Provide the (X, Y) coordinate of the cell's center where the given text is located.  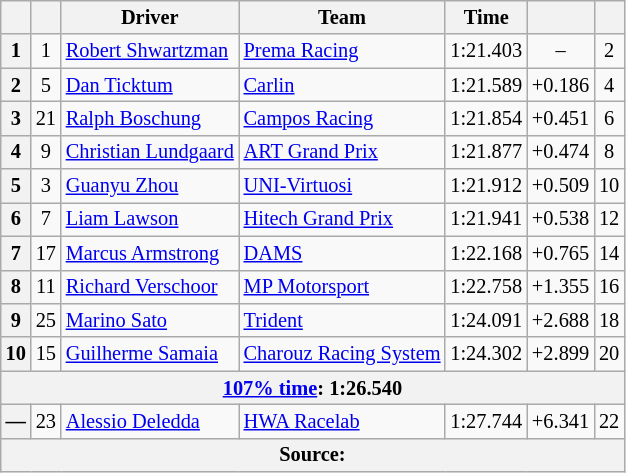
+0.474 (560, 152)
Guilherme Samaia (150, 354)
+0.509 (560, 186)
MP Motorsport (342, 287)
Time (486, 17)
20 (609, 354)
+2.688 (560, 320)
Source: (312, 455)
+0.186 (560, 85)
Driver (150, 17)
15 (46, 354)
Christian Lundgaard (150, 152)
1:21.854 (486, 118)
1:21.403 (486, 51)
1:22.758 (486, 287)
Guanyu Zhou (150, 186)
+0.538 (560, 219)
UNI-Virtuosi (342, 186)
Carlin (342, 85)
1:21.589 (486, 85)
+0.451 (560, 118)
23 (46, 421)
1:21.912 (486, 186)
DAMS (342, 253)
+2.899 (560, 354)
18 (609, 320)
1:21.877 (486, 152)
ART Grand Prix (342, 152)
1:27.744 (486, 421)
1:24.302 (486, 354)
Hitech Grand Prix (342, 219)
Richard Verschoor (150, 287)
11 (46, 287)
+1.355 (560, 287)
Trident (342, 320)
21 (46, 118)
17 (46, 253)
Alessio Deledda (150, 421)
– (560, 51)
107% time: 1:26.540 (312, 388)
1:24.091 (486, 320)
HWA Racelab (342, 421)
Campos Racing (342, 118)
Marcus Armstrong (150, 253)
Team (342, 17)
Ralph Boschung (150, 118)
12 (609, 219)
14 (609, 253)
Prema Racing (342, 51)
Charouz Racing System (342, 354)
Dan Ticktum (150, 85)
+0.765 (560, 253)
1:22.168 (486, 253)
Marino Sato (150, 320)
25 (46, 320)
22 (609, 421)
Liam Lawson (150, 219)
Robert Shwartzman (150, 51)
16 (609, 287)
1:21.941 (486, 219)
— (16, 421)
+6.341 (560, 421)
